From the cell containing the given text, extract its center point as [x, y] coordinate. 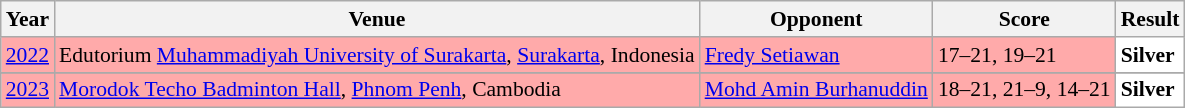
17–21, 19–21 [1024, 55]
Year [28, 19]
Mohd Amin Burhanuddin [816, 90]
2023 [28, 90]
18–21, 21–9, 14–21 [1024, 90]
Opponent [816, 19]
Score [1024, 19]
Edutorium Muhammadiyah University of Surakarta, Surakarta, Indonesia [377, 55]
Venue [377, 19]
Fredy Setiawan [816, 55]
Result [1150, 19]
Morodok Techo Badminton Hall, Phnom Penh, Cambodia [377, 90]
2022 [28, 55]
